Determine the (x, y) coordinate at the center of the cell enclosing the given text.  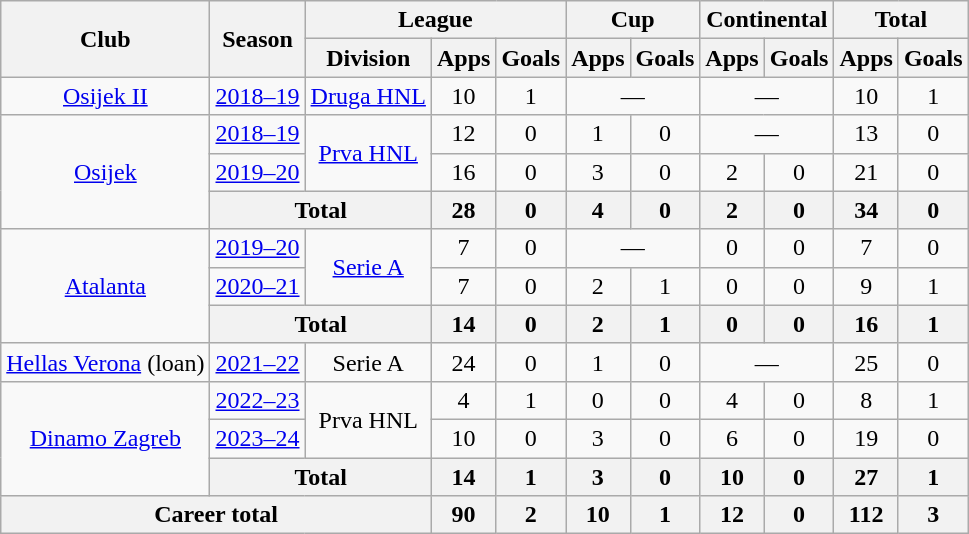
2022–23 (258, 400)
28 (463, 210)
2020–21 (258, 286)
13 (866, 134)
21 (866, 172)
9 (866, 286)
Atalanta (106, 286)
90 (463, 515)
Division (368, 58)
Continental (767, 20)
6 (732, 438)
Career total (216, 515)
19 (866, 438)
24 (463, 362)
2021–22 (258, 362)
Hellas Verona (loan) (106, 362)
Cup (633, 20)
2023–24 (258, 438)
Osijek II (106, 96)
112 (866, 515)
8 (866, 400)
25 (866, 362)
27 (866, 477)
Dinamo Zagreb (106, 438)
34 (866, 210)
Season (258, 39)
Osijek (106, 172)
League (436, 20)
Druga HNL (368, 96)
Club (106, 39)
